Return [X, Y] of the center of cell containing provided text 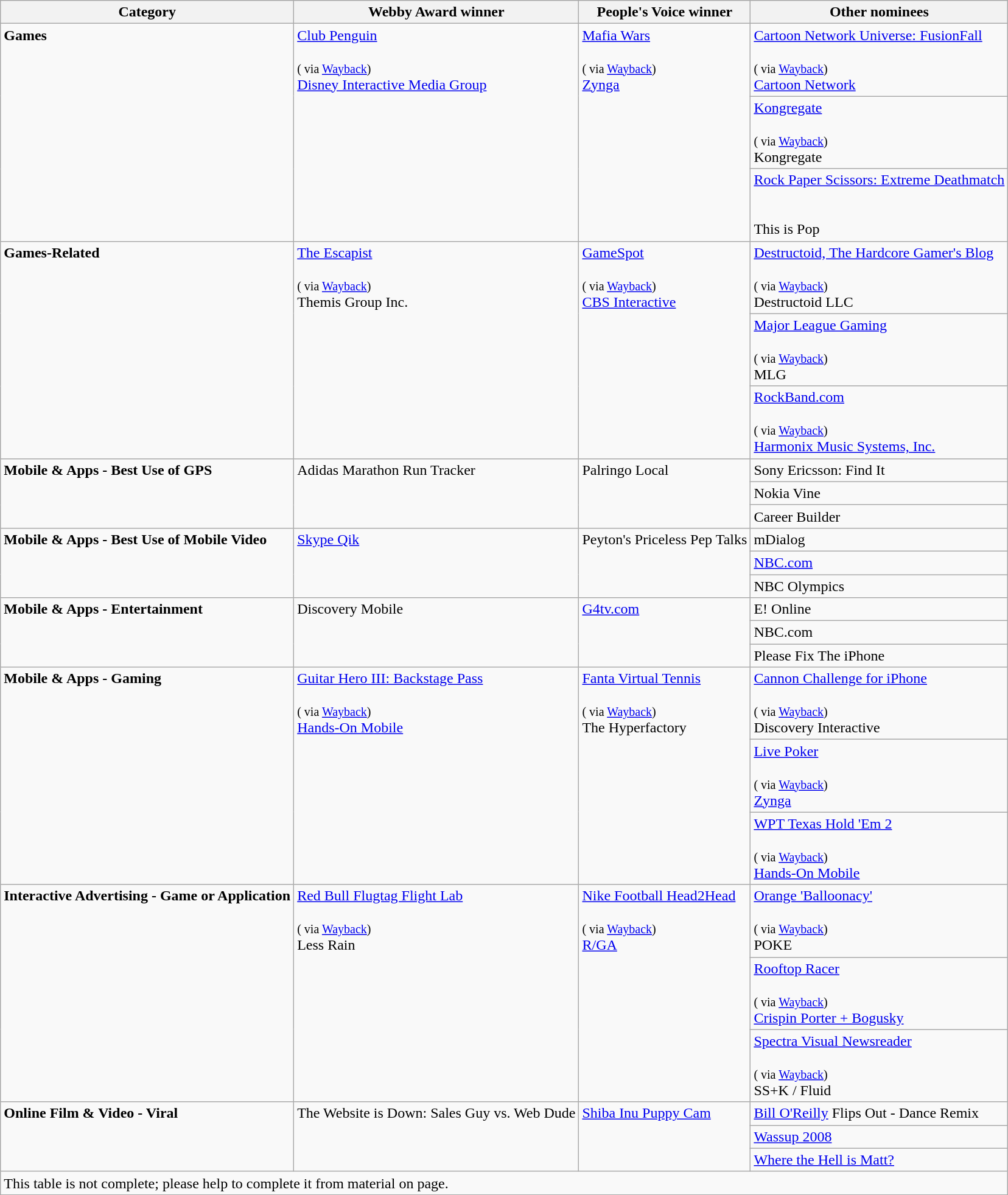
Bill O'Reilly Flips Out - Dance Remix [879, 1113]
NBC Olympics [879, 586]
mDialog [879, 539]
Online Film & Video - Viral [147, 1137]
Mobile & Apps - Best Use of GPS [147, 493]
GameSpot( via Wayback) CBS Interactive [665, 349]
Webby Award winner [436, 12]
Club Penguin( via Wayback) Disney Interactive Media Group [436, 133]
The Escapist( via Wayback) Themis Group Inc. [436, 349]
The Website is Down: Sales Guy vs. Web Dude [436, 1137]
Kongregate( via Wayback) Kongregate [879, 133]
Skype Qik [436, 562]
People's Voice winner [665, 12]
E! Online [879, 609]
Mobile & Apps - Best Use of Mobile Video [147, 562]
Mobile & Apps - Gaming [147, 776]
Please Fix The iPhone [879, 656]
WPT Texas Hold 'Em 2( via Wayback) Hands-On Mobile [879, 849]
Interactive Advertising - Game or Application [147, 993]
Games [147, 133]
Guitar Hero III: Backstage Pass( via Wayback) Hands-On Mobile [436, 776]
Destructoid, The Hardcore Gamer's Blog( via Wayback) Destructoid LLC [879, 278]
Wassup 2008 [879, 1137]
Nokia Vine [879, 493]
This table is not complete; please help to complete it from material on page. [504, 1183]
Games-Related [147, 349]
Category [147, 12]
Other nominees [879, 12]
Rock Paper Scissors: Extreme Deathmatch This is Pop [879, 205]
Cartoon Network Universe: FusionFall( via Wayback) Cartoon Network [879, 60]
Red Bull Flugtag Flight Lab( via Wayback) Less Rain [436, 993]
Live Poker( via Wayback) Zynga [879, 776]
G4tv.com [665, 633]
Peyton's Priceless Pep Talks [665, 562]
Discovery Mobile [436, 633]
Mobile & Apps - Entertainment [147, 633]
Cannon Challenge for iPhone( via Wayback) Discovery Interactive [879, 704]
Adidas Marathon Run Tracker [436, 493]
RockBand.com( via Wayback) Harmonix Music Systems, Inc. [879, 422]
Where the Hell is Matt? [879, 1160]
Nike Football Head2Head( via Wayback) R/GA [665, 993]
Spectra Visual Newsreader( via Wayback) SS+K / Fluid [879, 1065]
Palringo Local [665, 493]
Fanta Virtual Tennis( via Wayback) The Hyperfactory [665, 776]
Career Builder [879, 516]
Shiba Inu Puppy Cam [665, 1137]
Orange 'Balloonacy'( via Wayback) POKE [879, 920]
Major League Gaming( via Wayback) MLG [879, 349]
Sony Ericsson: Find It [879, 470]
Mafia Wars( via Wayback) Zynga [665, 133]
Rooftop Racer( via Wayback) Crispin Porter + Bogusky [879, 993]
